Return the (x, y) coordinate for the center point of the cell that contains the specified text.  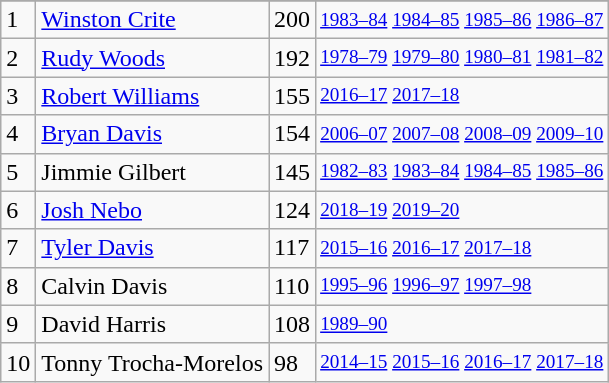
1 (18, 20)
2006–07 2007–08 2008–09 2009–10 (462, 134)
2 (18, 58)
Rudy Woods (152, 58)
Jimmie Gilbert (152, 172)
Josh Nebo (152, 210)
8 (18, 286)
9 (18, 324)
Bryan Davis (152, 134)
200 (292, 20)
Calvin Davis (152, 286)
Winston Crite (152, 20)
98 (292, 362)
1978–79 1979–80 1980–81 1981–82 (462, 58)
1983–84 1984–85 1985–86 1986–87 (462, 20)
Robert Williams (152, 96)
110 (292, 286)
192 (292, 58)
2015–16 2016–17 2017–18 (462, 248)
6 (18, 210)
1982–83 1983–84 1984–85 1985–86 (462, 172)
Tyler Davis (152, 248)
Tonny Trocha-Morelos (152, 362)
155 (292, 96)
2018–19 2019–20 (462, 210)
David Harris (152, 324)
154 (292, 134)
1989–90 (462, 324)
1995–96 1996–97 1997–98 (462, 286)
2014–15 2015–16 2016–17 2017–18 (462, 362)
7 (18, 248)
10 (18, 362)
3 (18, 96)
117 (292, 248)
124 (292, 210)
5 (18, 172)
145 (292, 172)
108 (292, 324)
2016–17 2017–18 (462, 96)
4 (18, 134)
